Detect which cell encompasses the target text, then output its [x, y] center coordinate. 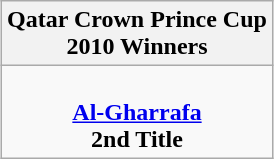
Qatar Crown Prince Cup 2010 Winners [138, 34]
Al-Gharrafa2nd Title [138, 112]
